Capture the cell that displays the provided text and extract its (x, y) central coordinate. 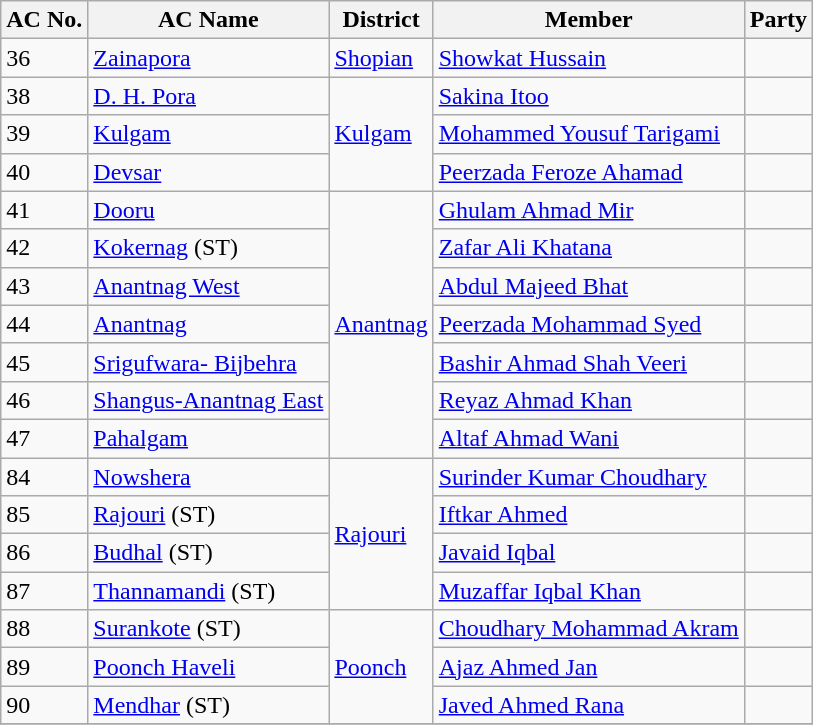
Surinder Kumar Choudhary (588, 477)
38 (44, 96)
36 (44, 58)
Budhal (ST) (208, 553)
88 (44, 629)
41 (44, 210)
89 (44, 667)
43 (44, 286)
Mendhar (ST) (208, 705)
Rajouri (ST) (208, 515)
AC Name (208, 20)
Peerzada Mohammad Syed (588, 324)
Abdul Majeed Bhat (588, 286)
AC No. (44, 20)
Bashir Ahmad Shah Veeri (588, 362)
Ajaz Ahmed Jan (588, 667)
Reyaz Ahmad Khan (588, 400)
Showkat Hussain (588, 58)
44 (44, 324)
Iftkar Ahmed (588, 515)
Javed Ahmed Rana (588, 705)
Altaf Ahmad Wani (588, 438)
Sakina Itoo (588, 96)
District (381, 20)
Dooru (208, 210)
Srigufwara- Bijbehra (208, 362)
Poonch Haveli (208, 667)
Nowshera (208, 477)
85 (44, 515)
Javaid Iqbal (588, 553)
84 (44, 477)
Devsar (208, 172)
Ghulam Ahmad Mir (588, 210)
47 (44, 438)
D. H. Pora (208, 96)
Poonch (381, 667)
Peerzada Feroze Ahamad (588, 172)
Surankote (ST) (208, 629)
Zainapora (208, 58)
87 (44, 591)
Anantnag West (208, 286)
Zafar Ali Khatana (588, 248)
86 (44, 553)
90 (44, 705)
Muzaffar Iqbal Khan (588, 591)
42 (44, 248)
Party (778, 20)
Thannamandi (ST) (208, 591)
Pahalgam (208, 438)
Mohammed Yousuf Tarigami (588, 134)
Member (588, 20)
39 (44, 134)
45 (44, 362)
Kokernag (ST) (208, 248)
Shangus-Anantnag East (208, 400)
Shopian (381, 58)
Rajouri (381, 534)
46 (44, 400)
Choudhary Mohammad Akram (588, 629)
40 (44, 172)
